Pinpoint the cell where the given text exists, returning its [X, Y] midpoint coordinate. 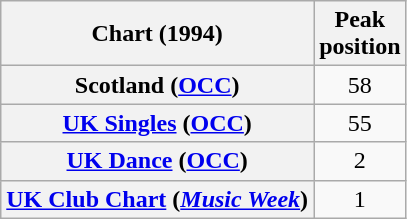
58 [360, 85]
UK Singles (OCC) [158, 123]
UK Dance (OCC) [158, 161]
55 [360, 123]
2 [360, 161]
Scotland (OCC) [158, 85]
Peakposition [360, 34]
UK Club Chart (Music Week) [158, 199]
1 [360, 199]
Chart (1994) [158, 34]
